Find where the given text appears and provide that cell's center as [x, y] coordinate. 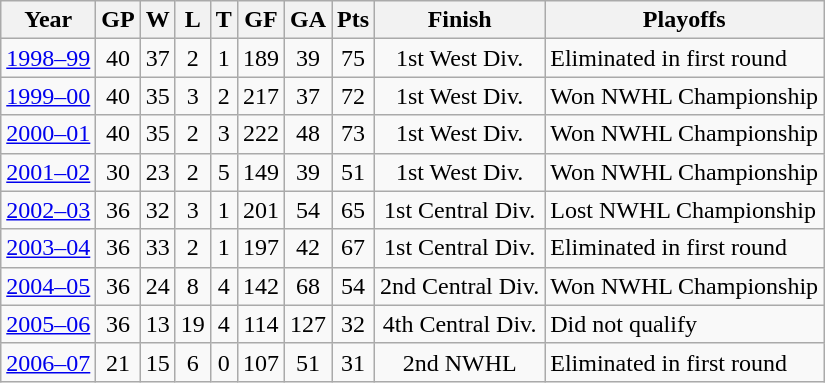
107 [260, 362]
Lost NWHL Championship [684, 210]
222 [260, 134]
31 [354, 362]
33 [158, 248]
1998–99 [48, 58]
2nd NWHL [460, 362]
Playoffs [684, 20]
Finish [460, 20]
42 [308, 248]
1999–00 [48, 96]
24 [158, 286]
2005–06 [48, 324]
23 [158, 172]
72 [354, 96]
2001–02 [48, 172]
2002–03 [48, 210]
2nd Central Div. [460, 286]
19 [192, 324]
127 [308, 324]
4th Central Div. [460, 324]
65 [354, 210]
Year [48, 20]
2004–05 [48, 286]
189 [260, 58]
T [224, 20]
Pts [354, 20]
142 [260, 286]
67 [354, 248]
15 [158, 362]
217 [260, 96]
73 [354, 134]
6 [192, 362]
GA [308, 20]
5 [224, 172]
GF [260, 20]
149 [260, 172]
13 [158, 324]
114 [260, 324]
0 [224, 362]
21 [118, 362]
30 [118, 172]
2006–07 [48, 362]
48 [308, 134]
197 [260, 248]
Did not qualify [684, 324]
8 [192, 286]
GP [118, 20]
75 [354, 58]
2003–04 [48, 248]
201 [260, 210]
2000–01 [48, 134]
L [192, 20]
68 [308, 286]
W [158, 20]
